Scan for the cell matching the given text and deliver its [x, y] coordinate at center. 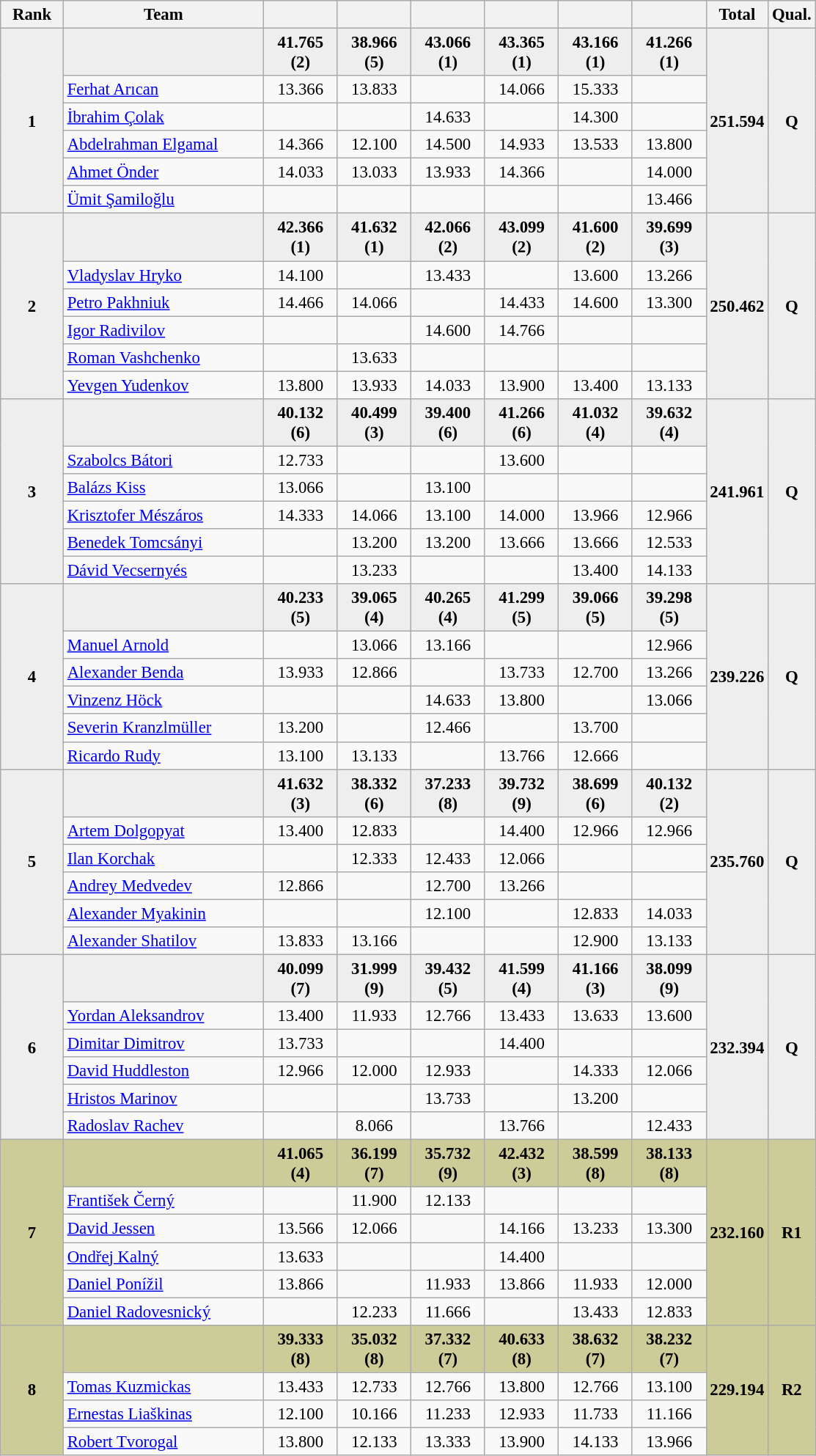
41.266 (1) [669, 53]
43.066 (1) [449, 53]
39.065 (4) [374, 607]
Szabolcs Bátori [163, 460]
12.466 [449, 728]
Vladyslav Hryko [163, 275]
Artem Dolgopyat [163, 830]
41.266 (6) [522, 422]
4 [32, 676]
13.700 [595, 728]
39.632 (4) [669, 422]
39.432 (5) [449, 978]
Alexander Shatilov [163, 941]
Rank [32, 15]
38.099 (9) [669, 978]
Petro Pakhniuk [163, 302]
43.365 (1) [522, 53]
41.600 (2) [595, 238]
42.066 (2) [449, 238]
14.933 [522, 144]
39.400 (6) [449, 422]
11.666 [449, 1312]
14.300 [595, 117]
41.599 (4) [522, 978]
Krisztofer Mészáros [163, 515]
40.132 (2) [669, 794]
42.366 (1) [301, 238]
Severin Kranzlmüller [163, 728]
251.594 [738, 122]
Daniel Ponížil [163, 1284]
40.233 (5) [301, 607]
239.226 [738, 676]
41.632 (3) [301, 794]
Dávid Vecsernyés [163, 571]
R1 [792, 1232]
Roman Vashchenko [163, 357]
Benedek Tomcsányi [163, 543]
Manuel Arnold [163, 645]
Team [163, 15]
11.233 [449, 1414]
Igor Radivilov [163, 330]
Balázs Kiss [163, 488]
41.765 (2) [301, 53]
14.500 [449, 144]
43.166 (1) [595, 53]
Yordan Aleksandrov [163, 1016]
13.533 [595, 144]
5 [32, 863]
3 [32, 491]
Tomas Kuzmickas [163, 1386]
Ilan Korchak [163, 858]
41.032 (4) [595, 422]
40.132 (6) [301, 422]
İbrahim Çolak [163, 117]
40.099 (7) [301, 978]
Ernestas Liaškinas [163, 1414]
15.333 [595, 89]
38.133 (8) [669, 1163]
42.432 (3) [522, 1163]
David Jessen [163, 1229]
40.265 (4) [449, 607]
Abdelrahman Elgamal [163, 144]
35.032 (8) [374, 1348]
Vinzenz Höck [163, 700]
R2 [792, 1389]
232.160 [738, 1232]
41.632 (1) [374, 238]
38.966 (5) [374, 53]
38.699 (6) [595, 794]
Daniel Radovesnický [163, 1312]
Qual. [792, 15]
8 [32, 1389]
250.462 [738, 307]
11.900 [374, 1201]
Ümit Şamiloğlu [163, 200]
241.961 [738, 491]
David Huddleston [163, 1071]
13.033 [374, 172]
31.999 (9) [374, 978]
14.466 [301, 302]
Ferhat Arıcan [163, 89]
1 [32, 122]
43.099 (2) [522, 238]
38.599 (8) [595, 1163]
41.299 (5) [522, 607]
232.394 [738, 1047]
6 [32, 1047]
7 [32, 1232]
12.900 [595, 941]
Yevgen Yudenkov [163, 385]
13.566 [301, 1229]
41.065 (4) [301, 1163]
11.733 [595, 1414]
37.233 (8) [449, 794]
39.699 (3) [669, 238]
František Černý [163, 1201]
14.433 [522, 302]
13.333 [449, 1441]
13.366 [301, 89]
12.333 [374, 858]
Hristos Marinov [163, 1099]
Radoslav Rachev [163, 1126]
38.232 (7) [669, 1348]
14.766 [522, 330]
41.166 (3) [595, 978]
Total [738, 15]
235.760 [738, 863]
12.233 [374, 1312]
Andrey Medvedev [163, 886]
Alexander Benda [163, 673]
12.533 [669, 543]
35.732 (9) [449, 1163]
40.633 (8) [522, 1348]
Dimitar Dimitrov [163, 1044]
14.166 [522, 1229]
Ahmet Önder [163, 172]
40.499 (3) [374, 422]
2 [32, 307]
8.066 [374, 1126]
Ondřej Kalný [163, 1256]
14.100 [301, 275]
10.166 [374, 1414]
Alexander Myakinin [163, 913]
38.632 (7) [595, 1348]
36.199 (7) [374, 1163]
Ricardo Rudy [163, 756]
11.166 [669, 1414]
38.332 (6) [374, 794]
Robert Tvorogal [163, 1441]
12.666 [595, 756]
39.333 (8) [301, 1348]
13.466 [669, 200]
39.298 (5) [669, 607]
39.066 (5) [595, 607]
229.194 [738, 1389]
37.332 (7) [449, 1348]
39.732 (9) [522, 794]
